Locate the cell with the specified text and output its [X, Y] center coordinate. 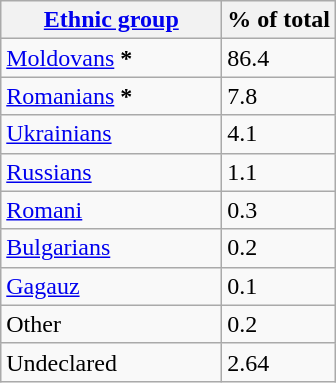
Bulgarians [112, 248]
Ethnic group [112, 20]
% of total [279, 20]
Russians [112, 172]
Romanians * [112, 96]
Romani [112, 210]
0.1 [279, 286]
86.4 [279, 58]
2.64 [279, 362]
Other [112, 324]
0.3 [279, 210]
Moldovans * [112, 58]
Undeclared [112, 362]
4.1 [279, 134]
Gagauz [112, 286]
7.8 [279, 96]
Ukrainians [112, 134]
1.1 [279, 172]
